Locate the cell with the specified text and output its [X, Y] center coordinate. 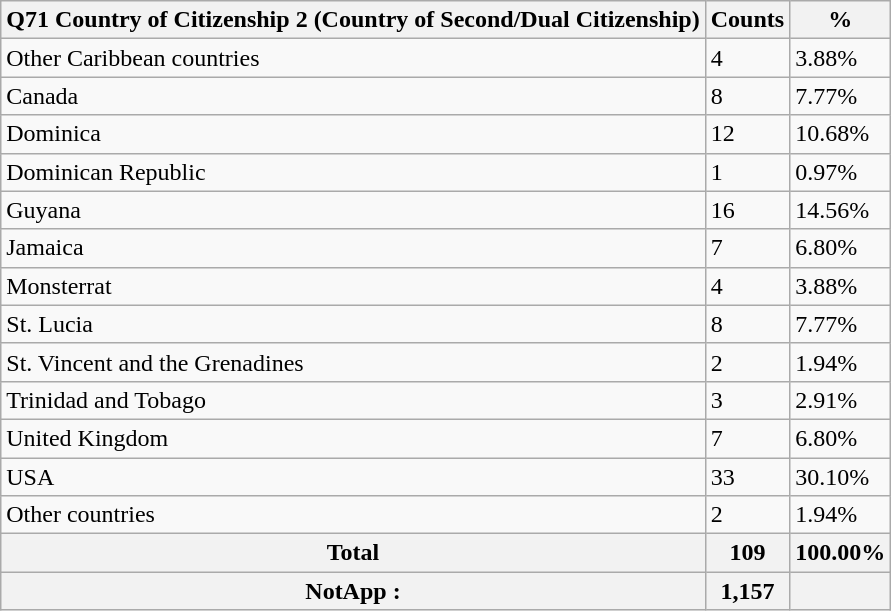
109 [747, 553]
100.00% [840, 553]
Other countries [353, 515]
USA [353, 477]
St. Vincent and the Grenadines [353, 362]
% [840, 20]
United Kingdom [353, 438]
16 [747, 210]
14.56% [840, 210]
NotApp : [353, 591]
Q71 Country of Citizenship 2 (Country of Second/Dual Citizenship) [353, 20]
0.97% [840, 172]
30.10% [840, 477]
Total [353, 553]
1 [747, 172]
St. Lucia [353, 324]
Counts [747, 20]
Monsterrat [353, 286]
Dominican Republic [353, 172]
Jamaica [353, 248]
12 [747, 134]
2.91% [840, 400]
Trinidad and Tobago [353, 400]
Guyana [353, 210]
10.68% [840, 134]
1,157 [747, 591]
Other Caribbean countries [353, 58]
Dominica [353, 134]
33 [747, 477]
Canada [353, 96]
3 [747, 400]
